Capture the cell that displays the provided text and extract its (x, y) central coordinate. 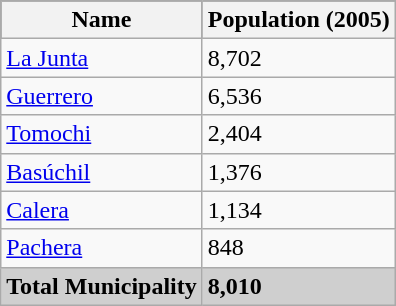
Tomochi (102, 134)
Calera (102, 210)
1,134 (298, 210)
Population (2005) (298, 20)
Name (102, 20)
1,376 (298, 172)
Guerrero (102, 96)
8,702 (298, 58)
8,010 (298, 286)
848 (298, 248)
6,536 (298, 96)
Pachera (102, 248)
Total Municipality (102, 286)
Basúchil (102, 172)
La Junta (102, 58)
2,404 (298, 134)
